Capture the cell that displays the provided text and extract its (x, y) central coordinate. 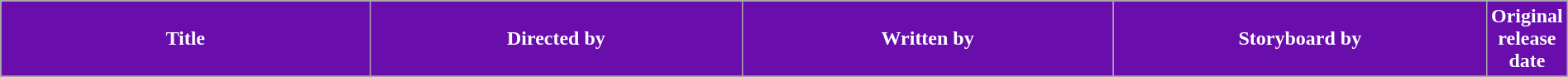
Storyboard by (1300, 39)
Written by (928, 39)
Title (185, 39)
Directed by (556, 39)
Original release date (1527, 39)
